For the text-containing cell, return its midpoint in (x, y) coordinate format. 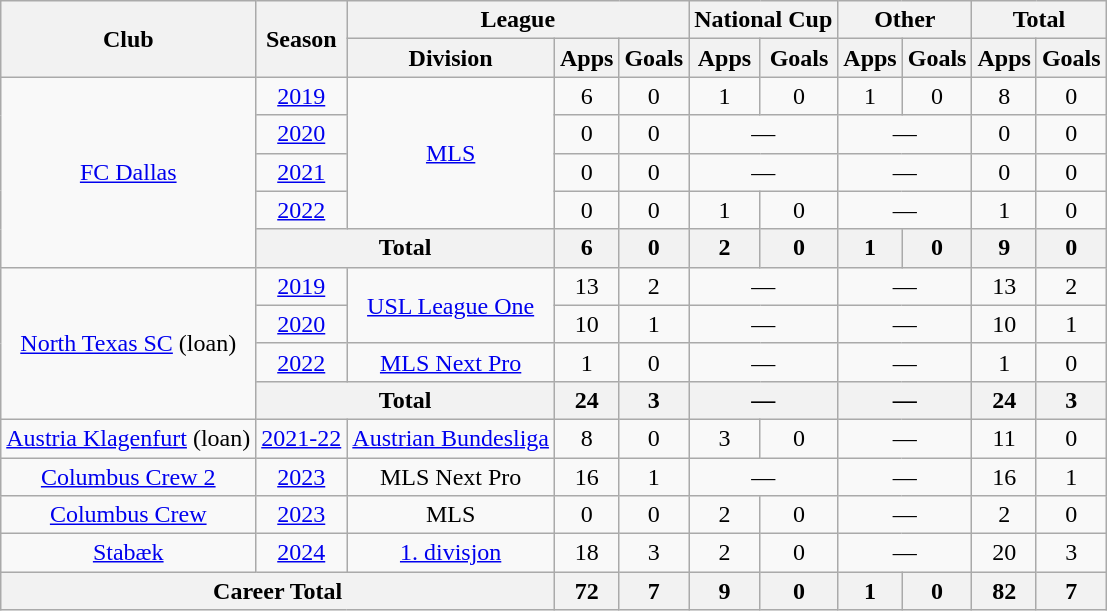
League (518, 20)
2021 (302, 172)
USL League One (451, 305)
Division (451, 58)
Columbus Crew (128, 515)
National Cup (764, 20)
Other (905, 20)
Club (128, 39)
20 (1004, 553)
Columbus Crew 2 (128, 477)
FC Dallas (128, 172)
Season (302, 39)
Austria Klagenfurt (loan) (128, 438)
82 (1004, 591)
18 (586, 553)
2024 (302, 553)
1. divisjon (451, 553)
11 (1004, 438)
2021-22 (302, 438)
North Texas SC (loan) (128, 343)
Stabæk (128, 553)
72 (586, 591)
Career Total (278, 591)
Austrian Bundesliga (451, 438)
